Search for the cell housing the specified text and yield its [x, y] center coordinate. 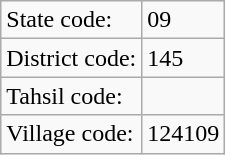
145 [184, 58]
District code: [72, 58]
09 [184, 20]
Village code: [72, 134]
Tahsil code: [72, 96]
124109 [184, 134]
State code: [72, 20]
